Identify which cell holds the provided text, then report its (X, Y) central coordinate. 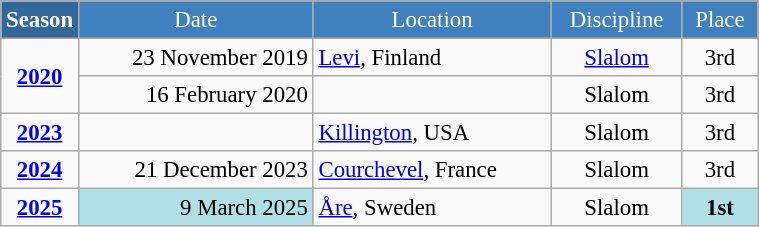
2024 (40, 170)
Place (720, 20)
Date (196, 20)
23 November 2019 (196, 58)
2023 (40, 133)
Location (432, 20)
2025 (40, 208)
Killington, USA (432, 133)
1st (720, 208)
21 December 2023 (196, 170)
Levi, Finland (432, 58)
2020 (40, 76)
9 March 2025 (196, 208)
16 February 2020 (196, 95)
Discipline (616, 20)
Åre, Sweden (432, 208)
Courchevel, France (432, 170)
Season (40, 20)
